Pinpoint the cell where the given text exists, returning its [X, Y] midpoint coordinate. 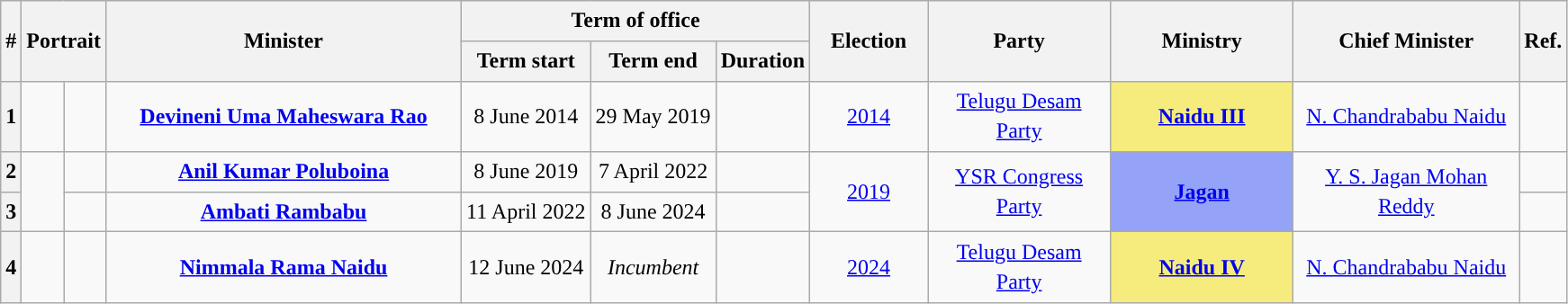
Duration [762, 61]
Chief Minister [1406, 41]
Naidu III [1203, 116]
4 [11, 267]
Incumbent [653, 267]
Nimmala Rama Naidu [283, 267]
8 June 2014 [527, 116]
2 [11, 171]
Devineni Uma Maheswara Rao [283, 116]
Term of office [635, 22]
2024 [870, 267]
Portrait [64, 41]
Ref. [1543, 41]
8 June 2019 [527, 171]
29 May 2019 [653, 116]
Anil Kumar Poluboina [283, 171]
# [11, 41]
Jagan [1203, 191]
Term end [653, 61]
YSR Congress Party [1019, 191]
8 June 2024 [653, 212]
2019 [870, 191]
7 April 2022 [653, 171]
11 April 2022 [527, 212]
Ambati Rambabu [283, 212]
Minister [283, 41]
Party [1019, 41]
Y. S. Jagan Mohan Reddy [1406, 191]
Ministry [1203, 41]
Naidu IV [1203, 267]
Term start [527, 61]
2014 [870, 116]
Election [870, 41]
3 [11, 212]
1 [11, 116]
12 June 2024 [527, 267]
